Output the [X, Y] coordinate of the center of the cell containing the given text.  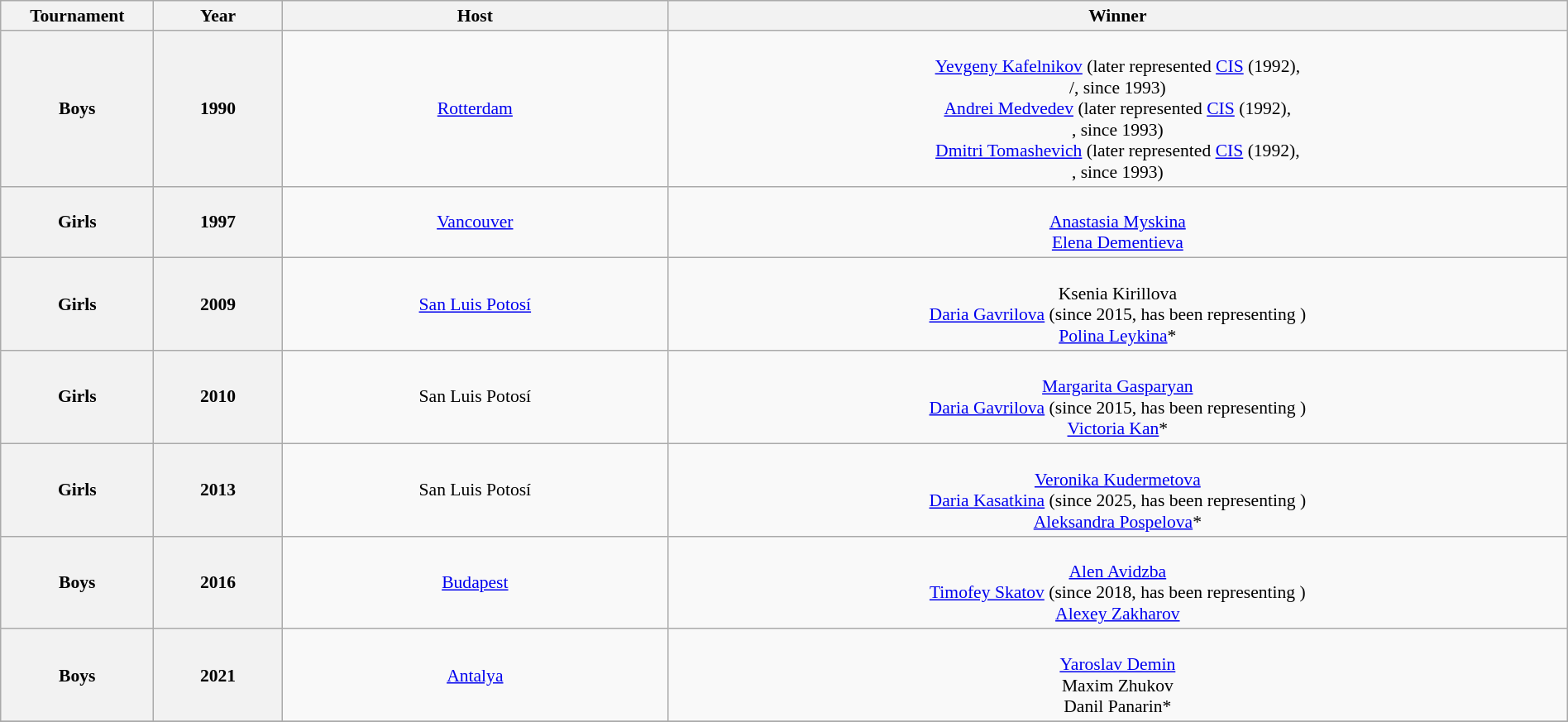
Ksenia KirillovaDaria Gavrilova (since 2015, has been representing )Polina Leykina* [1117, 304]
Budapest [475, 582]
Tournament [78, 16]
Margarita GasparyanDaria Gavrilova (since 2015, has been representing )Victoria Kan* [1117, 397]
2010 [218, 397]
Rotterdam [475, 109]
Yaroslav DeminMaxim ZhukovDanil Panarin* [1117, 676]
Alen AvidzbaTimofey Skatov (since 2018, has been representing )Alexey Zakharov [1117, 582]
1990 [218, 109]
Year [218, 16]
Host [475, 16]
Winner [1117, 16]
2021 [218, 676]
Anastasia MyskinaElena Dementieva [1117, 222]
2016 [218, 582]
Antalya [475, 676]
2009 [218, 304]
2013 [218, 490]
1997 [218, 222]
Vancouver [475, 222]
Veronika KudermetovaDaria Kasatkina (since 2025, has been representing )Aleksandra Pospelova* [1117, 490]
